Return the [X, Y] coordinate for the center point of the cell that contains the specified text.  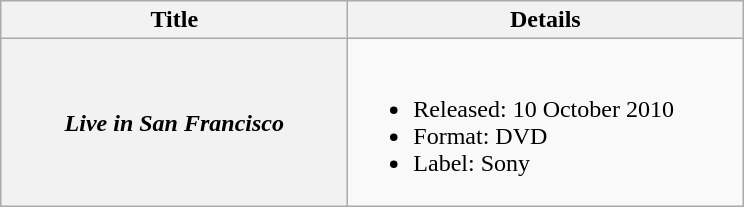
Live in San Francisco [174, 122]
Title [174, 20]
Details [546, 20]
Released: 10 October 2010Format: DVDLabel: Sony [546, 122]
